Detect which cell encompasses the target text, then output its [x, y] center coordinate. 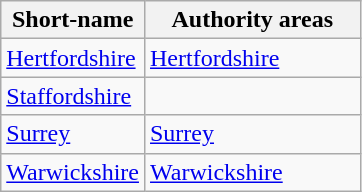
Staffordshire [73, 96]
Authority areas [252, 20]
Short-name [73, 20]
